Capture the cell that displays the provided text and extract its (X, Y) central coordinate. 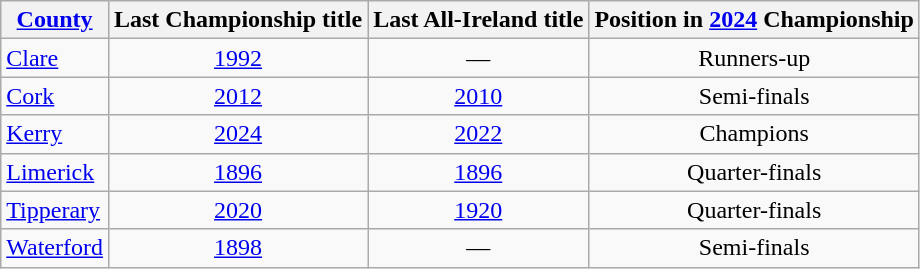
1920 (478, 210)
Runners-up (754, 58)
1898 (238, 248)
Champions (754, 134)
Last Championship title (238, 20)
Position in 2024 Championship (754, 20)
Last All-Ireland title (478, 20)
2022 (478, 134)
2024 (238, 134)
Kerry (55, 134)
Waterford (55, 248)
2010 (478, 96)
Tipperary (55, 210)
2012 (238, 96)
County (55, 20)
2020 (238, 210)
1992 (238, 58)
Cork (55, 96)
Clare (55, 58)
Limerick (55, 172)
